Return [x, y] of the center of cell containing provided text 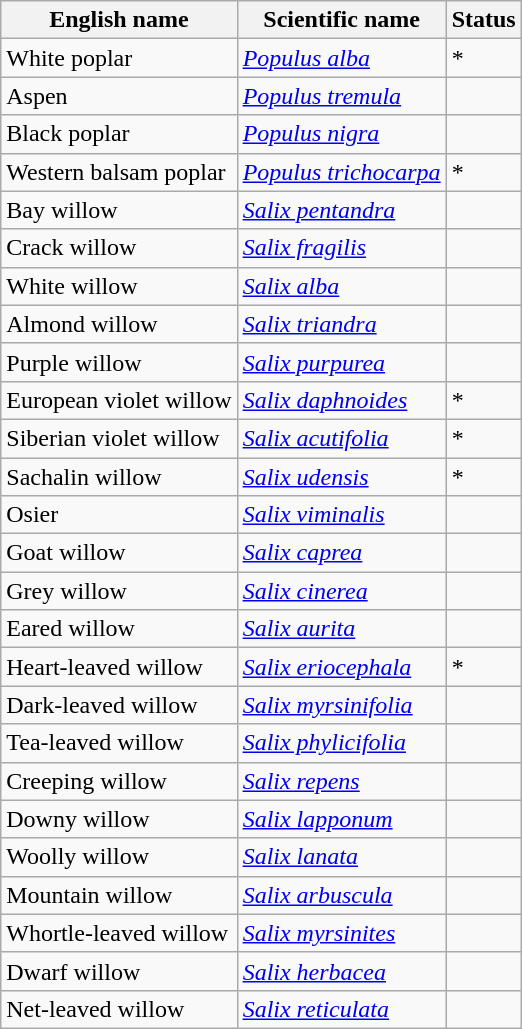
Salix lapponum [342, 819]
Salix pentandra [342, 210]
White poplar [119, 58]
Woolly willow [119, 857]
Almond willow [119, 324]
Salix repens [342, 781]
Salix triandra [342, 324]
White willow [119, 286]
Heart-leaved willow [119, 667]
English name [119, 20]
Salix aurita [342, 629]
Siberian violet willow [119, 438]
Salix daphnoides [342, 400]
Populus tremula [342, 96]
Salix myrsinites [342, 933]
Purple willow [119, 362]
Status [484, 20]
Grey willow [119, 591]
Downy willow [119, 819]
Crack willow [119, 248]
Salix arbuscula [342, 895]
Osier [119, 515]
Populus alba [342, 58]
Salix viminalis [342, 515]
Net-leaved willow [119, 1009]
Dark-leaved willow [119, 705]
Salix lanata [342, 857]
Salix phylicifolia [342, 743]
Bay willow [119, 210]
Salix caprea [342, 553]
Salix herbacea [342, 971]
Dwarf willow [119, 971]
Salix reticulata [342, 1009]
Goat willow [119, 553]
Scientific name [342, 20]
Salix myrsinifolia [342, 705]
Salix purpurea [342, 362]
European violet willow [119, 400]
Whortle-leaved willow [119, 933]
Western balsam poplar [119, 172]
Black poplar [119, 134]
Aspen [119, 96]
Mountain willow [119, 895]
Salix cinerea [342, 591]
Creeping willow [119, 781]
Tea-leaved willow [119, 743]
Salix udensis [342, 477]
Populus trichocarpa [342, 172]
Sachalin willow [119, 477]
Salix fragilis [342, 248]
Populus nigra [342, 134]
Salix eriocephala [342, 667]
Eared willow [119, 629]
Salix alba [342, 286]
Salix acutifolia [342, 438]
